Locate the cell with the specified text and output its [X, Y] center coordinate. 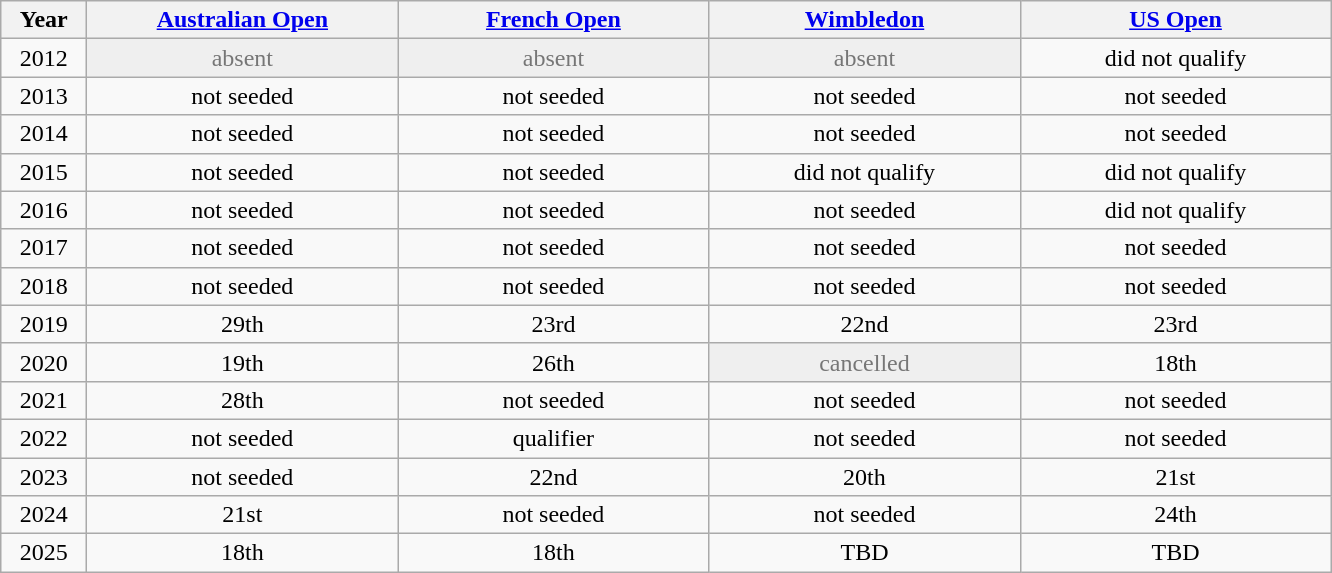
2018 [44, 286]
Australian Open [242, 20]
Wimbledon [864, 20]
2020 [44, 362]
Year [44, 20]
24th [1176, 515]
2021 [44, 400]
2022 [44, 438]
2023 [44, 477]
19th [242, 362]
qualifier [554, 438]
2019 [44, 324]
28th [242, 400]
20th [864, 477]
2012 [44, 58]
29th [242, 324]
French Open [554, 20]
26th [554, 362]
2014 [44, 134]
2015 [44, 172]
2017 [44, 248]
US Open [1176, 20]
2016 [44, 210]
2024 [44, 515]
2025 [44, 553]
2013 [44, 96]
cancelled [864, 362]
